Return the (X, Y) coordinate for the center point of the cell that contains the specified text.  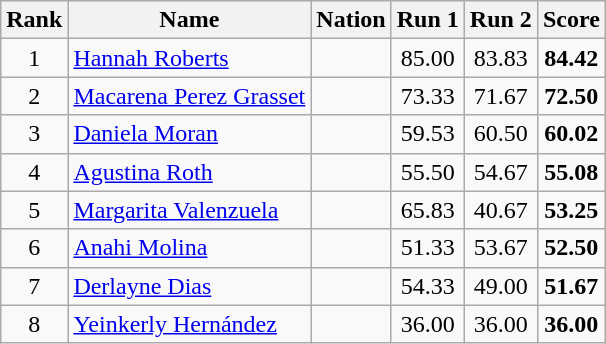
85.00 (428, 58)
1 (34, 58)
7 (34, 286)
53.25 (571, 210)
Yeinkerly Hernández (190, 324)
2 (34, 96)
3 (34, 134)
60.02 (571, 134)
Rank (34, 20)
49.00 (500, 286)
51.67 (571, 286)
59.53 (428, 134)
Agustina Roth (190, 172)
60.50 (500, 134)
54.67 (500, 172)
83.83 (500, 58)
40.67 (500, 210)
4 (34, 172)
Macarena Perez Grasset (190, 96)
Hannah Roberts (190, 58)
84.42 (571, 58)
54.33 (428, 286)
5 (34, 210)
72.50 (571, 96)
71.67 (500, 96)
Run 2 (500, 20)
Name (190, 20)
Anahi Molina (190, 248)
Derlayne Dias (190, 286)
Nation (351, 20)
65.83 (428, 210)
52.50 (571, 248)
51.33 (428, 248)
Margarita Valenzuela (190, 210)
Score (571, 20)
55.08 (571, 172)
8 (34, 324)
6 (34, 248)
55.50 (428, 172)
73.33 (428, 96)
Run 1 (428, 20)
53.67 (500, 248)
Daniela Moran (190, 134)
